Capture the cell that displays the provided text and extract its (x, y) central coordinate. 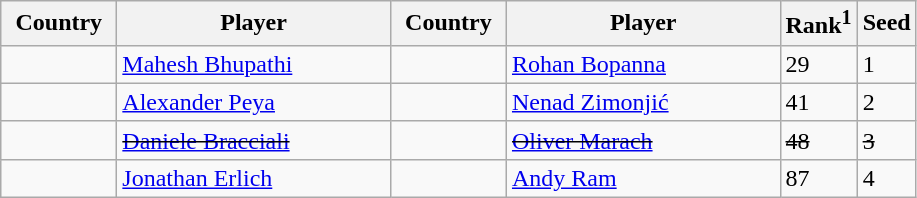
87 (818, 178)
Daniele Bracciali (254, 140)
29 (818, 64)
3 (886, 140)
Seed (886, 24)
Oliver Marach (643, 140)
Mahesh Bhupathi (254, 64)
4 (886, 178)
41 (818, 102)
Rank1 (818, 24)
48 (818, 140)
Andy Ram (643, 178)
2 (886, 102)
Alexander Peya (254, 102)
Jonathan Erlich (254, 178)
Nenad Zimonjić (643, 102)
Rohan Bopanna (643, 64)
1 (886, 64)
